Locate the cell with the specified text and output its [x, y] center coordinate. 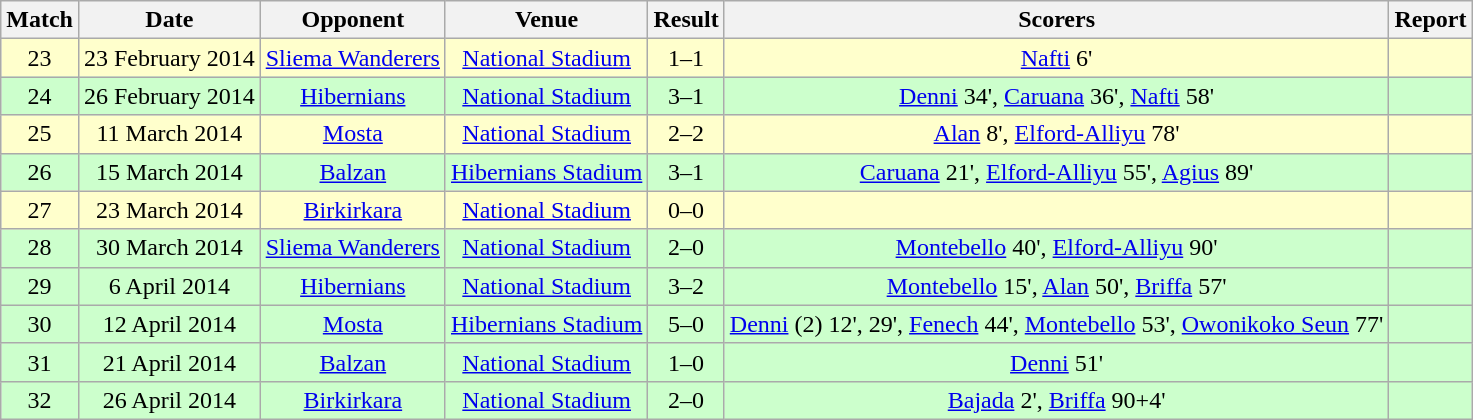
24 [40, 96]
Montebello 15', Alan 50', Briffa 57' [1056, 286]
Nafti 6' [1056, 58]
15 March 2014 [169, 172]
30 March 2014 [169, 248]
25 [40, 134]
3–2 [686, 286]
23 February 2014 [169, 58]
21 April 2014 [169, 362]
6 April 2014 [169, 286]
11 March 2014 [169, 134]
30 [40, 324]
2–2 [686, 134]
Venue [546, 20]
28 [40, 248]
32 [40, 400]
Match [40, 20]
5–0 [686, 324]
Denni 51' [1056, 362]
Bajada 2', Briffa 90+4' [1056, 400]
1–1 [686, 58]
Report [1430, 20]
Montebello 40', Elford-Alliyu 90' [1056, 248]
Caruana 21', Elford-Alliyu 55', Agius 89' [1056, 172]
29 [40, 286]
Result [686, 20]
Alan 8', Elford-Alliyu 78' [1056, 134]
Denni 34', Caruana 36', Nafti 58' [1056, 96]
Date [169, 20]
26 February 2014 [169, 96]
Scorers [1056, 20]
Denni (2) 12', 29', Fenech 44', Montebello 53', Owonikoko Seun 77' [1056, 324]
26 [40, 172]
Opponent [352, 20]
0–0 [686, 210]
27 [40, 210]
23 March 2014 [169, 210]
1–0 [686, 362]
31 [40, 362]
23 [40, 58]
26 April 2014 [169, 400]
12 April 2014 [169, 324]
